Output the (x, y) coordinate of the center of the cell containing the given text.  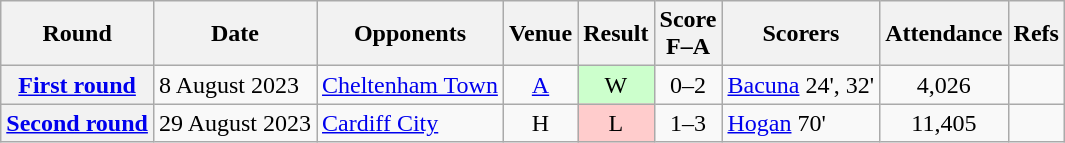
8 August 2023 (234, 85)
Round (78, 34)
Refs (1036, 34)
Second round (78, 123)
29 August 2023 (234, 123)
Opponents (410, 34)
Venue (540, 34)
Attendance (944, 34)
Date (234, 34)
ScoreF–A (688, 34)
0–2 (688, 85)
11,405 (944, 123)
1–3 (688, 123)
Scorers (801, 34)
W (616, 85)
First round (78, 85)
Result (616, 34)
L (616, 123)
4,026 (944, 85)
Cardiff City (410, 123)
Bacuna 24', 32' (801, 85)
Cheltenham Town (410, 85)
H (540, 123)
A (540, 85)
Hogan 70' (801, 123)
